Identify which cell holds the provided text, then report its [x, y] central coordinate. 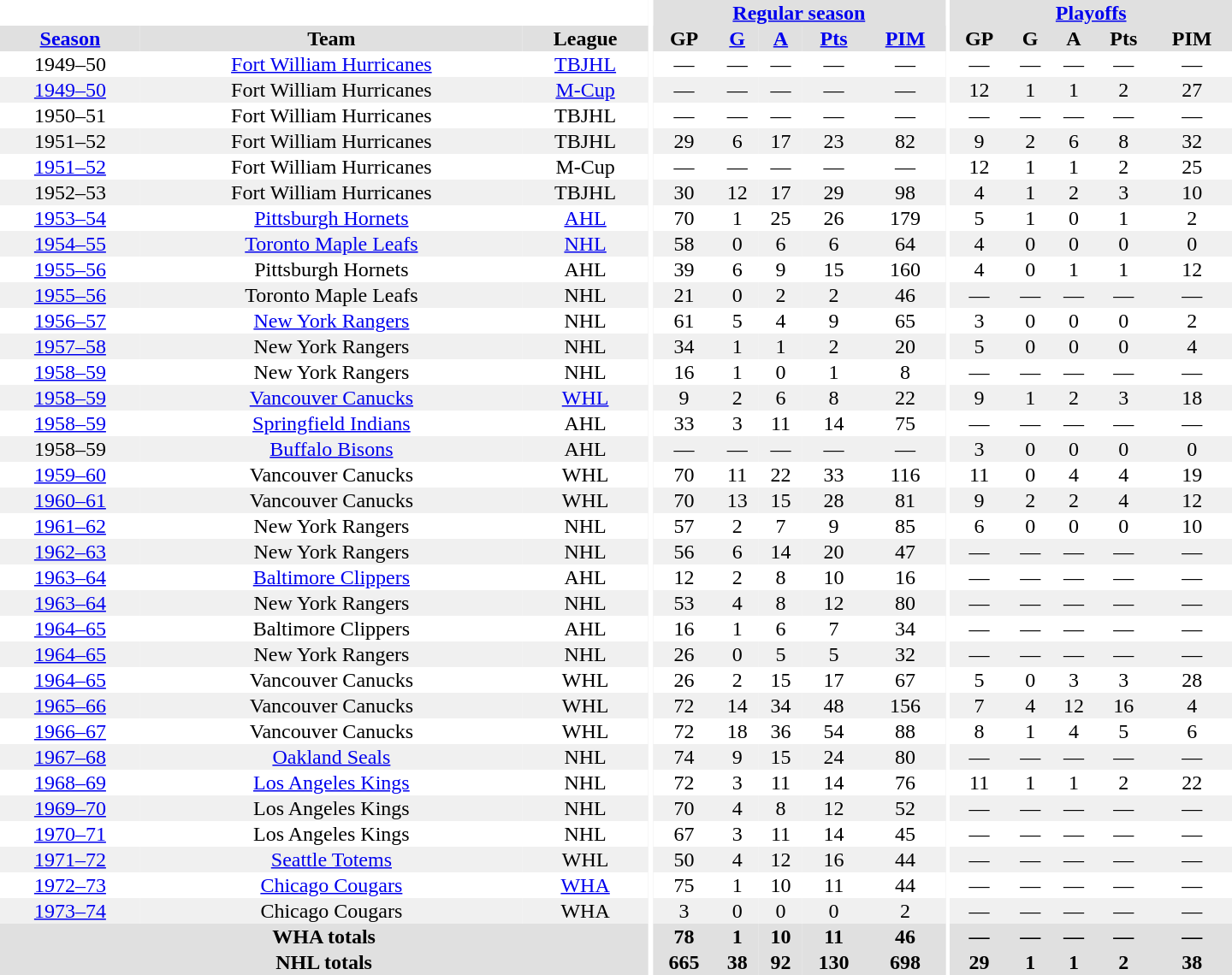
1971–72 [70, 860]
92 [780, 962]
1970–71 [70, 834]
85 [905, 526]
1962–63 [70, 552]
56 [684, 552]
24 [833, 757]
88 [905, 731]
Buffalo Bisons [332, 449]
45 [905, 834]
665 [684, 962]
179 [905, 218]
1967–68 [70, 757]
57 [684, 526]
League [585, 38]
Springfield Indians [332, 423]
53 [684, 603]
156 [905, 706]
1959–60 [70, 475]
61 [684, 321]
1966–67 [70, 731]
1952–53 [70, 192]
23 [833, 141]
81 [905, 500]
39 [684, 269]
1972–73 [70, 885]
1961–62 [70, 526]
98 [905, 192]
Oakland Seals [332, 757]
54 [833, 731]
21 [684, 295]
1957–58 [70, 346]
50 [684, 860]
Team [332, 38]
Playoffs [1091, 13]
1956–57 [70, 321]
1968–69 [70, 783]
76 [905, 783]
116 [905, 475]
1953–54 [70, 218]
13 [737, 500]
WHA totals [323, 937]
1965–66 [70, 706]
NHL totals [323, 962]
Regular season [799, 13]
30 [684, 192]
36 [780, 731]
78 [684, 937]
Seattle Totems [332, 860]
65 [905, 321]
698 [905, 962]
74 [684, 757]
1950–51 [70, 115]
58 [684, 244]
48 [833, 706]
1969–70 [70, 808]
1960–61 [70, 500]
Season [70, 38]
19 [1192, 475]
130 [833, 962]
47 [905, 552]
27 [1192, 90]
64 [905, 244]
160 [905, 269]
82 [905, 141]
52 [905, 808]
1954–55 [70, 244]
1973–74 [70, 911]
